Scan for the cell matching the given text and deliver its [x, y] coordinate at center. 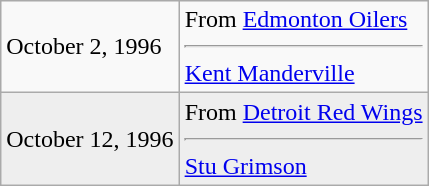
From Detroit Red WingsStu Grimson [304, 139]
From Edmonton OilersKent Manderville [304, 47]
October 2, 1996 [90, 47]
October 12, 1996 [90, 139]
